Capture the cell that displays the provided text and extract its (X, Y) central coordinate. 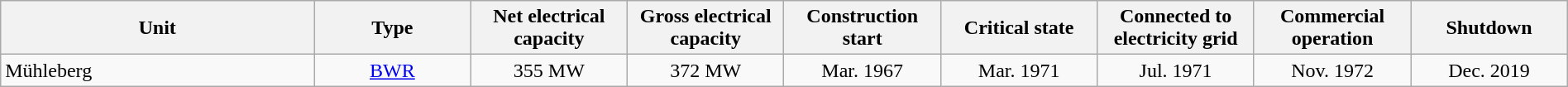
Dec. 2019 (1489, 70)
355 MW (549, 70)
Type (392, 28)
Net electrical capacity (549, 28)
BWR (392, 70)
Mar. 1967 (862, 70)
Shutdown (1489, 28)
Nov. 1972 (1331, 70)
Construction start (862, 28)
Unit (157, 28)
372 MW (706, 70)
Critical state (1019, 28)
Connected to electricity grid (1176, 28)
Gross electrical capacity (706, 28)
Mar. 1971 (1019, 70)
Jul. 1971 (1176, 70)
Mühleberg (157, 70)
Commercial operation (1331, 28)
